Identify which cell holds the provided text, then report its [X, Y] central coordinate. 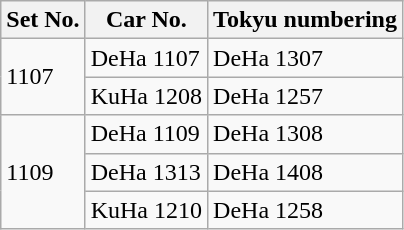
DeHa 1308 [306, 134]
DeHa 1313 [146, 172]
DeHa 1408 [306, 172]
Set No. [43, 20]
DeHa 1107 [146, 58]
DeHa 1257 [306, 96]
Car No. [146, 20]
DeHa 1109 [146, 134]
Tokyu numbering [306, 20]
KuHa 1210 [146, 210]
DeHa 1307 [306, 58]
1109 [43, 172]
KuHa 1208 [146, 96]
DeHa 1258 [306, 210]
1107 [43, 77]
